Provide the [x, y] coordinate of the cell's center where the given text is located.  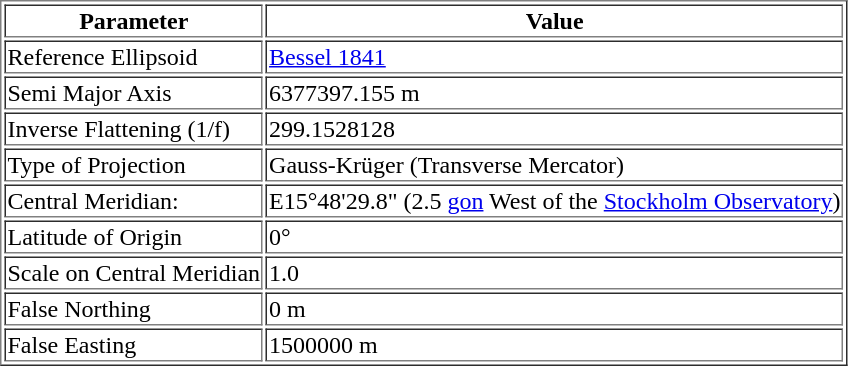
Bessel 1841 [554, 56]
Latitude of Origin [134, 236]
Gauss-Krüger (Transverse Mercator) [554, 164]
0 m [554, 308]
299.1528128 [554, 128]
6377397.155 m [554, 92]
E15°48'29.8" (2.5 gon West of the Stockholm Observatory) [554, 200]
0° [554, 236]
Value [554, 20]
False Easting [134, 344]
Central Meridian: [134, 200]
Type of Projection [134, 164]
Scale on Central Meridian [134, 272]
Semi Major Axis [134, 92]
False Northing [134, 308]
Parameter [134, 20]
Reference Ellipsoid [134, 56]
1.0 [554, 272]
1500000 m [554, 344]
Inverse Flattening (1/f) [134, 128]
